Determine the [x, y] coordinate at the center of the cell enclosing the given text.  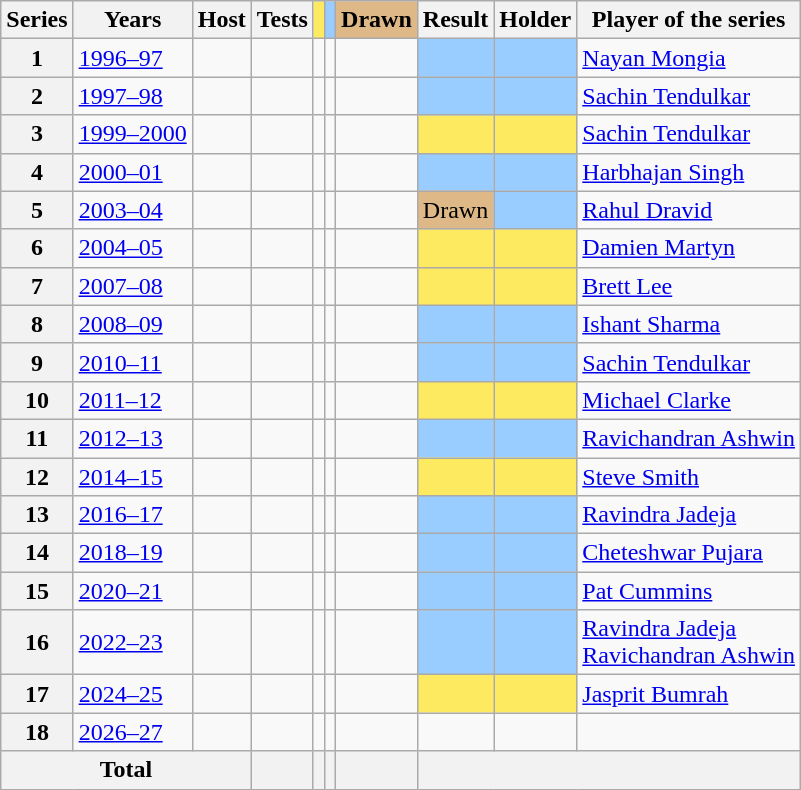
Damien Martyn [689, 248]
Total [126, 770]
2004–05 [132, 248]
1 [37, 58]
2010–11 [132, 362]
16 [37, 642]
9 [37, 362]
Ravichandran Ashwin [689, 438]
Harbhajan Singh [689, 172]
17 [37, 694]
3 [37, 134]
Host [222, 20]
5 [37, 210]
2012–13 [132, 438]
Pat Cummins [689, 591]
Brett Lee [689, 286]
7 [37, 286]
2011–12 [132, 400]
Series [37, 20]
14 [37, 553]
6 [37, 248]
11 [37, 438]
Nayan Mongia [689, 58]
Ravindra Jadeja [689, 515]
1996–97 [132, 58]
2018–19 [132, 553]
Cheteshwar Pujara [689, 553]
Michael Clarke [689, 400]
Steve Smith [689, 477]
Ishant Sharma [689, 324]
12 [37, 477]
15 [37, 591]
Rahul Dravid [689, 210]
10 [37, 400]
8 [37, 324]
2008–09 [132, 324]
2022–23 [132, 642]
2014–15 [132, 477]
2007–08 [132, 286]
Result [455, 20]
2003–04 [132, 210]
2024–25 [132, 694]
1999–2000 [132, 134]
Holder [536, 20]
13 [37, 515]
2 [37, 96]
4 [37, 172]
1997–98 [132, 96]
2016–17 [132, 515]
Jasprit Bumrah [689, 694]
2026–27 [132, 732]
Player of the series [689, 20]
18 [37, 732]
2020–21 [132, 591]
2000–01 [132, 172]
Years [132, 20]
Ravindra Jadeja Ravichandran Ashwin [689, 642]
Tests [282, 20]
